Determine the [x, y] coordinate at the center of the cell enclosing the given text.  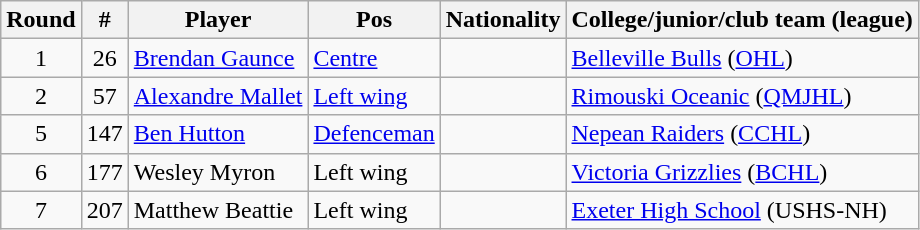
Matthew Beattie [218, 210]
Round [41, 20]
6 [41, 172]
Nationality [503, 20]
Nepean Raiders (CCHL) [742, 134]
207 [104, 210]
Rimouski Oceanic (QMJHL) [742, 96]
Brendan Gaunce [218, 58]
2 [41, 96]
57 [104, 96]
Exeter High School (USHS-NH) [742, 210]
Wesley Myron [218, 172]
# [104, 20]
26 [104, 58]
Victoria Grizzlies (BCHL) [742, 172]
Belleville Bulls (OHL) [742, 58]
Player [218, 20]
5 [41, 134]
College/junior/club team (league) [742, 20]
Ben Hutton [218, 134]
147 [104, 134]
Pos [374, 20]
Alexandre Mallet [218, 96]
Centre [374, 58]
1 [41, 58]
177 [104, 172]
Defenceman [374, 134]
7 [41, 210]
